Return the (X, Y) coordinate for the center point of the cell that contains the specified text.  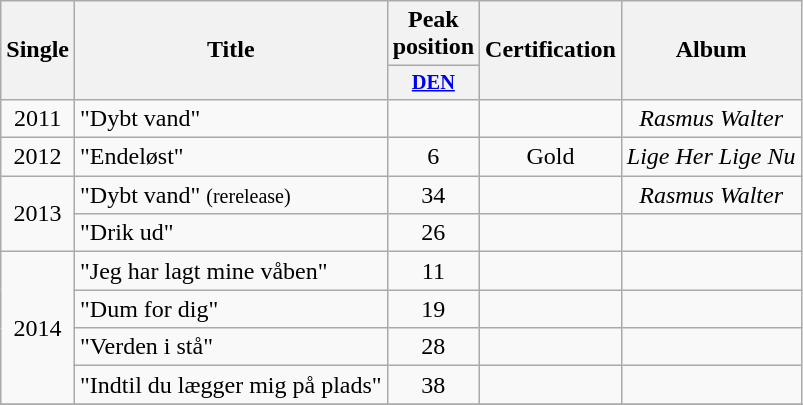
"Dybt vand" (rerelease) (232, 195)
19 (433, 309)
34 (433, 195)
DEN (433, 83)
11 (433, 271)
Lige Her Lige Nu (711, 157)
28 (433, 347)
"Drik ud" (232, 233)
2013 (38, 214)
2011 (38, 118)
"Verden i stå" (232, 347)
Peak position (433, 34)
"Indtil du lægger mig på plads" (232, 385)
Certification (551, 50)
"Jeg har lagt mine våben" (232, 271)
"Dybt vand" (232, 118)
"Endeløst" (232, 157)
26 (433, 233)
Album (711, 50)
38 (433, 385)
2012 (38, 157)
"Dum for dig" (232, 309)
6 (433, 157)
Gold (551, 157)
Title (232, 50)
Single (38, 50)
2014 (38, 328)
